Identify which cell holds the provided text, then report its (X, Y) central coordinate. 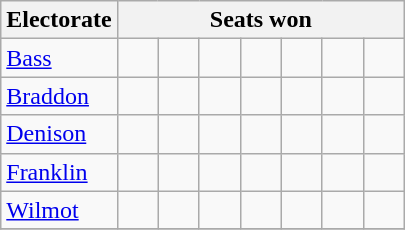
Wilmot (59, 210)
Franklin (59, 172)
Electorate (59, 20)
Seats won (260, 20)
Braddon (59, 96)
Denison (59, 134)
Bass (59, 58)
